Detect which cell encompasses the target text, then output its [x, y] center coordinate. 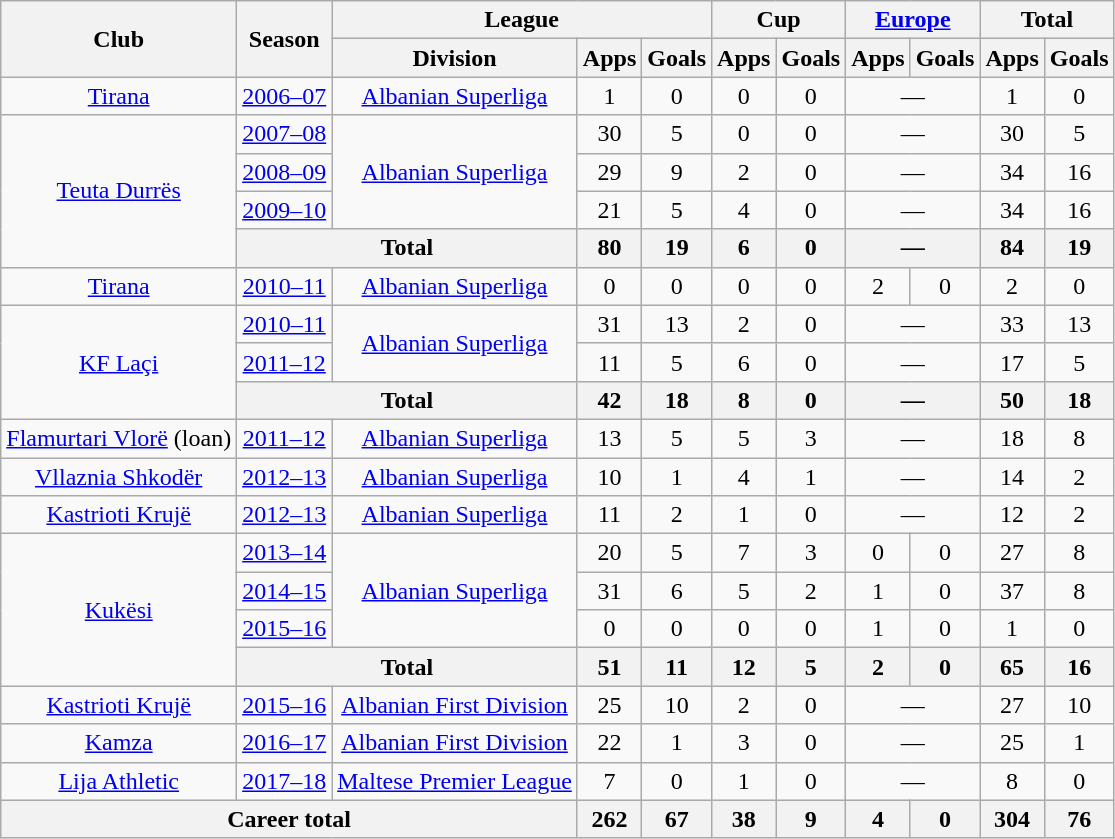
2009–10 [284, 210]
Kamza [119, 743]
Vllaznia Shkodër [119, 477]
Season [284, 39]
Lija Athletic [119, 781]
Teuta Durrës [119, 191]
2013–14 [284, 553]
20 [609, 553]
Kukësi [119, 610]
14 [1012, 477]
2016–17 [284, 743]
22 [609, 743]
80 [609, 248]
KF Laçi [119, 362]
67 [677, 819]
76 [1079, 819]
Maltese Premier League [455, 781]
Club [119, 39]
38 [744, 819]
29 [609, 172]
17 [1012, 362]
2008–09 [284, 172]
84 [1012, 248]
304 [1012, 819]
2017–18 [284, 781]
Career total [290, 819]
42 [609, 400]
21 [609, 210]
2006–07 [284, 96]
Europe [913, 20]
Division [455, 58]
50 [1012, 400]
League [522, 20]
2014–15 [284, 591]
51 [609, 667]
Cup [779, 20]
33 [1012, 324]
2007–08 [284, 134]
37 [1012, 591]
Flamurtari Vlorë (loan) [119, 438]
262 [609, 819]
65 [1012, 667]
